Extract the [x, y] coordinate from the center of the cell holding the provided text.  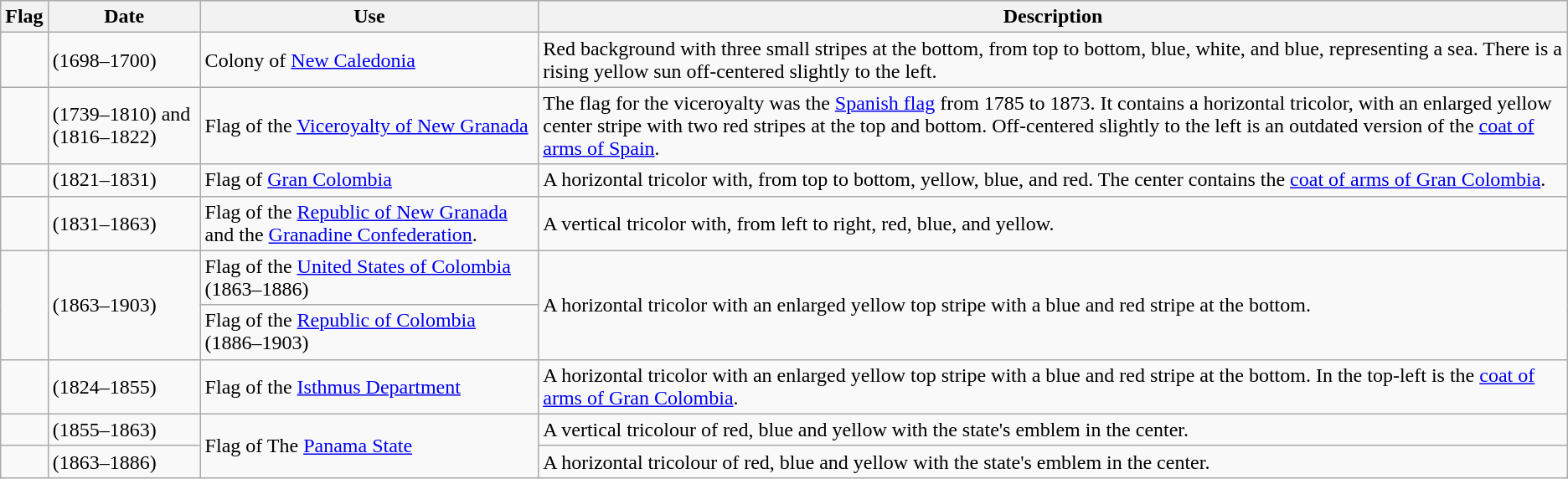
Flag of The Panama State [369, 446]
(1698–1700) [124, 60]
A horizontal tricolour of red, blue and yellow with the state's emblem in the center. [1053, 461]
Flag of Gran Colombia [369, 180]
(1821–1831) [124, 180]
(1863–1903) [124, 305]
Flag of the Republic of New Granada and the Granadine Confederation. [369, 223]
(1855–1863) [124, 430]
Flag of the Viceroyalty of New Granada [369, 126]
A horizontal tricolor with an enlarged yellow top stripe with a blue and red stripe at the bottom. [1053, 305]
Flag [24, 17]
(1863–1886) [124, 461]
Flag of the United States of Colombia (1863–1886) [369, 278]
Date [124, 17]
Use [369, 17]
(1739–1810) and (1816–1822) [124, 126]
(1824–1855) [124, 387]
Flag of the Republic of Colombia (1886–1903) [369, 332]
Colony of New Caledonia [369, 60]
Description [1053, 17]
(1831–1863) [124, 223]
A horizontal tricolor with, from top to bottom, yellow, blue, and red. The center contains the coat of arms of Gran Colombia. [1053, 180]
Flag of the Isthmus Department [369, 387]
A vertical tricolor with, from left to right, red, blue, and yellow. [1053, 223]
A vertical tricolour of red, blue and yellow with the state's emblem in the center. [1053, 430]
